Output the (X, Y) coordinate of the center of the cell containing the given text.  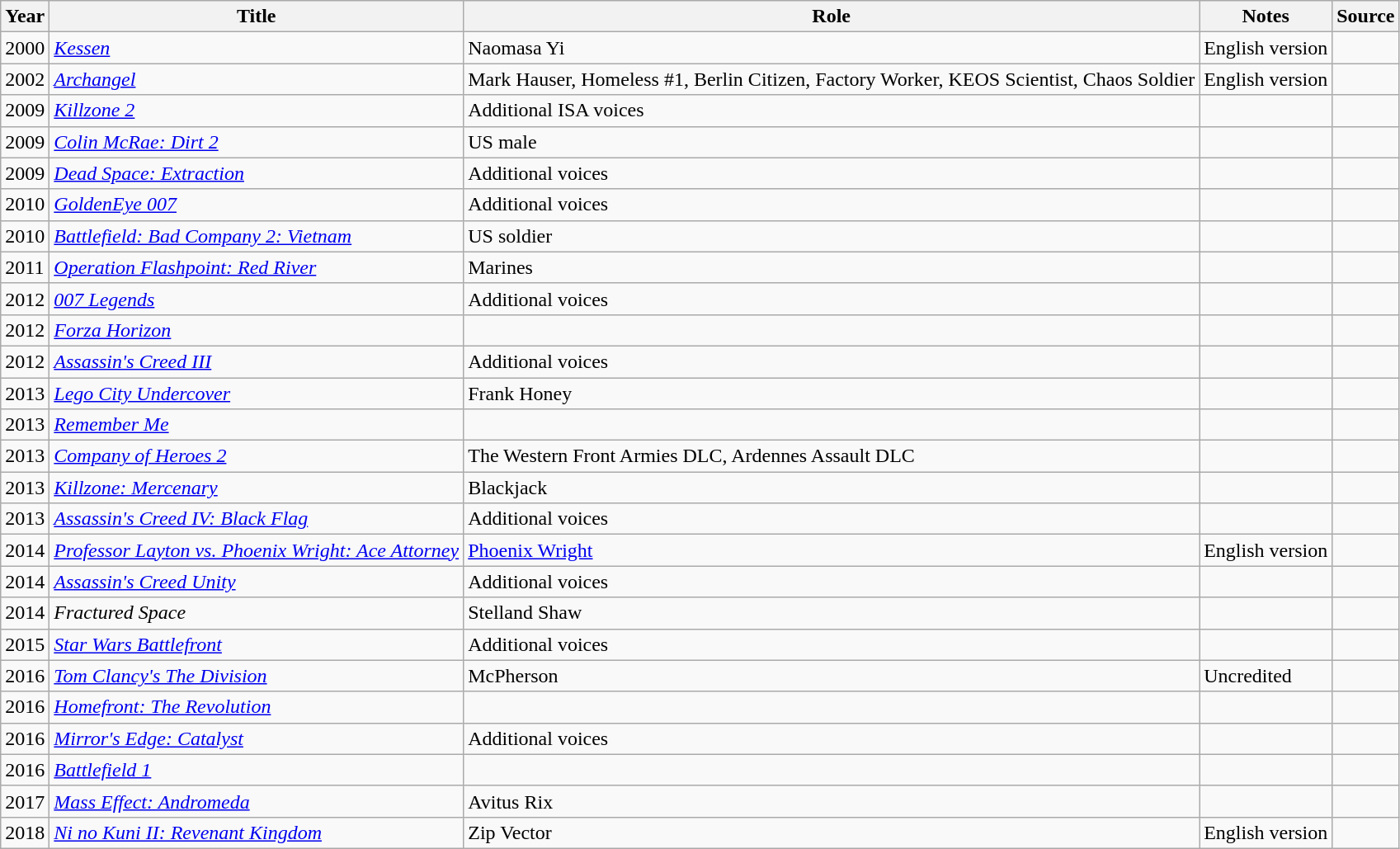
Battlefield: Bad Company 2: Vietnam (257, 236)
US male (832, 142)
Frank Honey (832, 394)
Company of Heroes 2 (257, 456)
Fractured Space (257, 613)
Ni no Kuni II: Revenant Kingdom (257, 832)
Operation Flashpoint: Red River (257, 267)
Assassin's Creed III (257, 361)
Phoenix Wright (832, 550)
Blackjack (832, 488)
Lego City Undercover (257, 394)
Title (257, 17)
Kessen (257, 48)
Year (25, 17)
Professor Layton vs. Phoenix Wright: Ace Attorney (257, 550)
Stelland Shaw (832, 613)
Role (832, 17)
Homefront: The Revolution (257, 707)
Zip Vector (832, 832)
2000 (25, 48)
Battlefield 1 (257, 770)
Avitus Rix (832, 801)
Source (1366, 17)
Additional ISA voices (832, 111)
2002 (25, 79)
Uncredited (1266, 676)
McPherson (832, 676)
Notes (1266, 17)
Marines (832, 267)
Star Wars Battlefront (257, 644)
Mark Hauser, Homeless #1, Berlin Citizen, Factory Worker, KEOS Scientist, Chaos Soldier (832, 79)
Forza Horizon (257, 330)
Mass Effect: Andromeda (257, 801)
The Western Front Armies DLC, Ardennes Assault DLC (832, 456)
2011 (25, 267)
007 Legends (257, 299)
GoldenEye 007 (257, 205)
Naomasa Yi (832, 48)
Tom Clancy's The Division (257, 676)
Archangel (257, 79)
Killzone: Mercenary (257, 488)
Assassin's Creed IV: Black Flag (257, 519)
Remember Me (257, 425)
Colin McRae: Dirt 2 (257, 142)
2017 (25, 801)
2018 (25, 832)
2015 (25, 644)
Killzone 2 (257, 111)
US soldier (832, 236)
Dead Space: Extraction (257, 173)
Mirror's Edge: Catalyst (257, 738)
Assassin's Creed Unity (257, 582)
